Extract the (x, y) coordinate from the center of the cell holding the provided text.  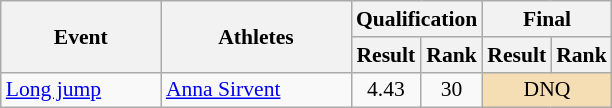
Anna Sirvent (256, 90)
Athletes (256, 36)
Final (546, 19)
Event (81, 36)
Long jump (81, 90)
Qualification (416, 19)
4.43 (386, 90)
DNQ (546, 90)
30 (452, 90)
